Capture the cell that displays the provided text and extract its [X, Y] central coordinate. 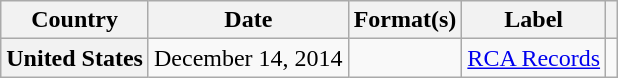
RCA Records [534, 58]
Label [534, 20]
Country [75, 20]
Date [248, 20]
December 14, 2014 [248, 58]
United States [75, 58]
Format(s) [405, 20]
